Search for the cell housing the specified text and yield its [X, Y] center coordinate. 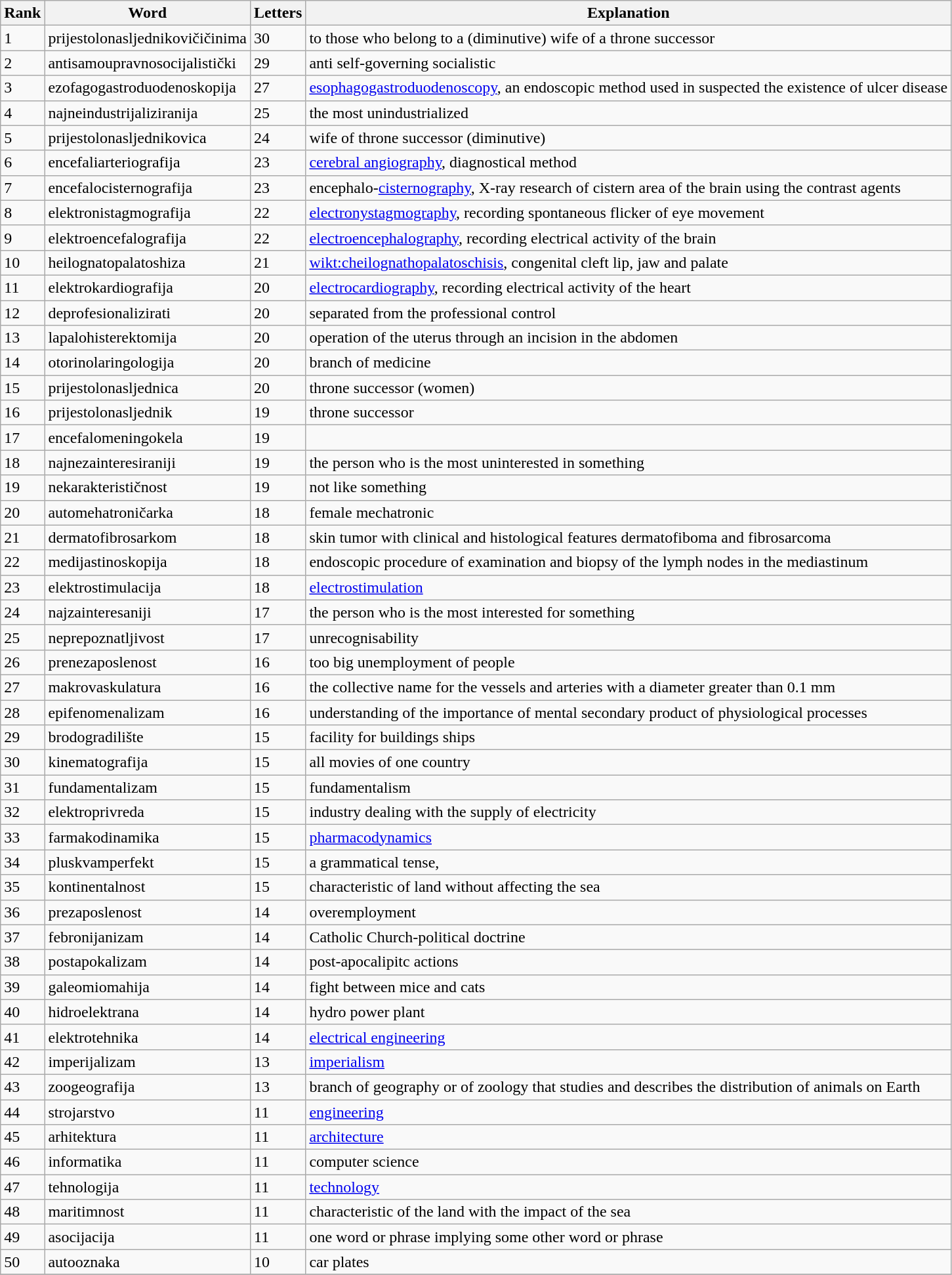
car plates [629, 1262]
pharmacodynamics [629, 837]
najzainteresaniji [148, 612]
34 [22, 862]
12 [22, 313]
9 [22, 238]
encefalocisternografija [148, 188]
prenezaposlenost [148, 662]
dermatofibrosarkom [148, 537]
electrical engineering [629, 1037]
elektroencefalografija [148, 238]
najnezainteresiraniji [148, 463]
43 [22, 1087]
overemployment [629, 912]
Rank [22, 13]
41 [22, 1037]
pluskvamperfekt [148, 862]
elektronistagmografija [148, 213]
prijestolonasljednik [148, 413]
female mechatronic [629, 512]
wikt:cheilognathopalatoschisis, congenital cleft lip, jaw and palate [629, 262]
encefaliarteriografija [148, 163]
medijastinoskopija [148, 562]
elektroprivreda [148, 812]
industry dealing with the supply of electricity [629, 812]
understanding of the importance of mental secondary product of physiological processes [629, 712]
electroencephalography, recording electrical activity of the brain [629, 238]
fundamentalizam [148, 787]
postapokalizam [148, 962]
imperialism [629, 1062]
37 [22, 937]
maritimnost [148, 1212]
galeomiomahija [148, 987]
post-apocalipitc actions [629, 962]
45 [22, 1137]
epifenomenalizam [148, 712]
skin tumor with clinical and histological features dermatofiboma and fibrosarcoma [629, 537]
nekarakterističnost [148, 488]
31 [22, 787]
architecture [629, 1137]
39 [22, 987]
najneindustrijaliziranija [148, 113]
47 [22, 1187]
makrovaskulatura [148, 687]
40 [22, 1012]
elektrotehnika [148, 1037]
autooznaka [148, 1262]
informatika [148, 1162]
Word [148, 13]
elektrostimulacija [148, 587]
prijestolonasljednikovica [148, 138]
facility for buildings ships [629, 738]
imperijalizam [148, 1062]
endoscopic procedure of examination and biopsy of the lymph nodes in the mediastinum [629, 562]
49 [22, 1237]
6 [22, 163]
characteristic of the land with the impact of the sea [629, 1212]
branch of geography or of zoology that studies and describes the distribution of animals on Earth [629, 1087]
automehatroničarka [148, 512]
46 [22, 1162]
1 [22, 38]
33 [22, 837]
farmakodinamika [148, 837]
branch of medicine [629, 363]
neprepoznatljivost [148, 637]
kinematografija [148, 763]
a grammatical tense, [629, 862]
26 [22, 662]
7 [22, 188]
too big unemployment of people [629, 662]
Explanation [629, 13]
hydro power plant [629, 1012]
strojarstvo [148, 1112]
the most unindustrialized [629, 113]
the collective name for the vessels and arteries with a diameter greater than 0.1 mm [629, 687]
anti self-governing socialistic [629, 63]
50 [22, 1262]
brodogradilište [148, 738]
28 [22, 712]
2 [22, 63]
all movies of one country [629, 763]
otorinolaringologija [148, 363]
electronystagmography, recording spontaneous flicker of eye movement [629, 213]
elektrokardiografija [148, 287]
tehnologija [148, 1187]
32 [22, 812]
Letters [278, 13]
unrecognisability [629, 637]
kontinentalnost [148, 887]
throne successor [629, 413]
esophagogastroduodenoscopy, an endoscopic method used in suspected the existence of ulcer disease [629, 88]
heilognatopalatoshiza [148, 262]
8 [22, 213]
wife of throne successor (diminutive) [629, 138]
not like something [629, 488]
electrostimulation [629, 587]
characteristic of land without affecting the sea [629, 887]
fundamentalism [629, 787]
fight between mice and cats [629, 987]
prijestolonasljednikovičičinima [148, 38]
the person who is the most interested for something [629, 612]
throne successor (women) [629, 388]
cerebral angiography, diagnostical method [629, 163]
electrocardiography, recording electrical activity of the heart [629, 287]
febronijanizam [148, 937]
hidroelektrana [148, 1012]
38 [22, 962]
arhitektura [148, 1137]
encefalomeningokela [148, 438]
5 [22, 138]
deprofesionalizirati [148, 313]
asocijacija [148, 1237]
42 [22, 1062]
to those who belong to a (diminutive) wife of a throne successor [629, 38]
operation of the uterus through an incision in the abdomen [629, 338]
44 [22, 1112]
ezofagogastroduodenoskopija [148, 88]
3 [22, 88]
prezaposlenost [148, 912]
lapalohisterektomija [148, 338]
encephalo-cisternography, X-ray research of cistern area of the brain using the contrast agents [629, 188]
Catholic Church-political doctrine [629, 937]
zoogeografija [148, 1087]
separated from the professional control [629, 313]
technology [629, 1187]
the person who is the most uninterested in something [629, 463]
antisamoupravnosocijalistički [148, 63]
4 [22, 113]
computer science [629, 1162]
engineering [629, 1112]
one word or phrase implying some other word or phrase [629, 1237]
36 [22, 912]
48 [22, 1212]
prijestolonasljednica [148, 388]
35 [22, 887]
